Capture the cell that displays the provided text and extract its (X, Y) central coordinate. 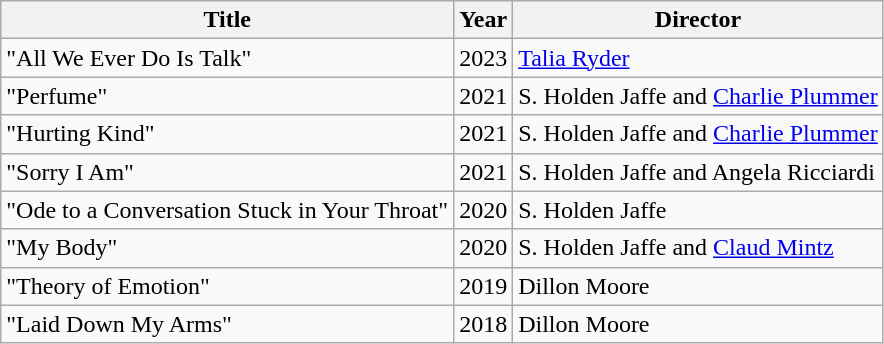
Director (698, 20)
S. Holden Jaffe and Claud Mintz (698, 248)
2018 (484, 324)
"Sorry I Am" (228, 172)
"Hurting Kind" (228, 134)
Year (484, 20)
"My Body" (228, 248)
2023 (484, 58)
2019 (484, 286)
"All We Ever Do Is Talk" (228, 58)
"Laid Down My Arms" (228, 324)
"Perfume" (228, 96)
"Ode to a Conversation Stuck in Your Throat" (228, 210)
S. Holden Jaffe (698, 210)
Title (228, 20)
Talia Ryder (698, 58)
"Theory of Emotion" (228, 286)
S. Holden Jaffe and Angela Ricciardi (698, 172)
